Detect which cell encompasses the target text, then output its [X, Y] center coordinate. 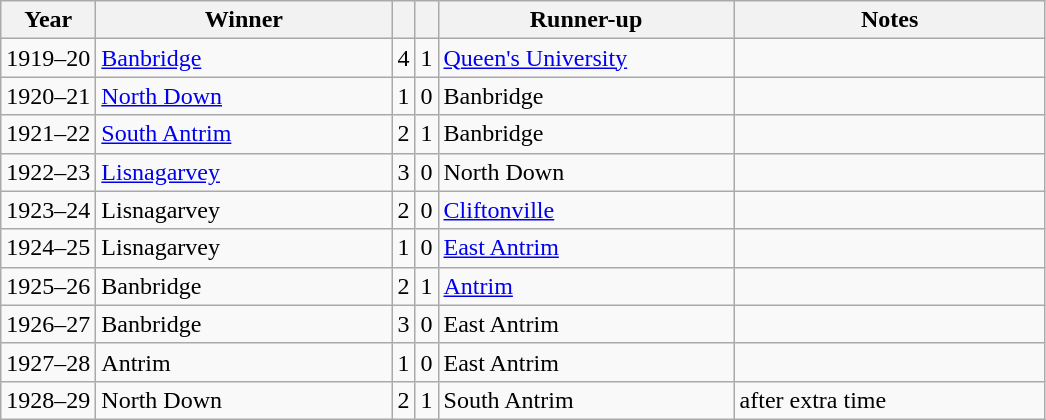
Year [48, 20]
after extra time [890, 400]
Runner-up [586, 20]
1923–24 [48, 210]
1928–29 [48, 400]
1922–23 [48, 172]
Cliftonville [586, 210]
1921–22 [48, 134]
1920–21 [48, 96]
1925–26 [48, 286]
1919–20 [48, 58]
Winner [244, 20]
Queen's University [586, 58]
4 [404, 58]
1926–27 [48, 324]
Notes [890, 20]
1927–28 [48, 362]
1924–25 [48, 248]
